Pinpoint the cell where the given text exists, returning its [X, Y] midpoint coordinate. 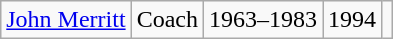
1994 [352, 20]
John Merritt [66, 20]
Coach [167, 20]
1963–1983 [264, 20]
